Return the (x, y) coordinate for the center point of the cell that contains the specified text.  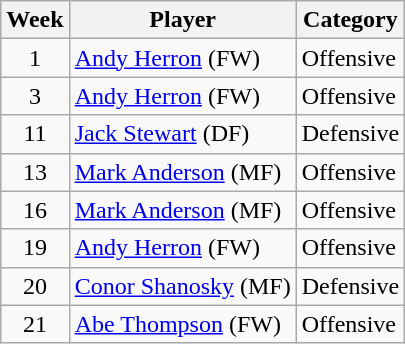
21 (35, 324)
11 (35, 134)
19 (35, 248)
Conor Shanosky (MF) (182, 286)
Player (182, 20)
Abe Thompson (FW) (182, 324)
3 (35, 96)
Category (350, 20)
13 (35, 172)
Jack Stewart (DF) (182, 134)
16 (35, 210)
20 (35, 286)
1 (35, 58)
Week (35, 20)
